Output the (X, Y) coordinate of the center of the cell containing the given text.  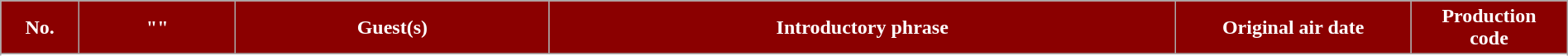
Production code (1489, 28)
Guest(s) (392, 28)
"" (157, 28)
No. (40, 28)
Introductory phrase (863, 28)
Original air date (1293, 28)
